Identify which cell holds the provided text, then report its (X, Y) central coordinate. 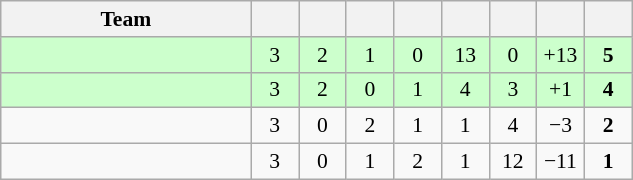
Team (126, 19)
+1 (561, 90)
13 (465, 55)
−11 (561, 162)
+13 (561, 55)
−3 (561, 126)
12 (513, 162)
5 (608, 55)
